Return the [x, y] coordinate for the center point of the cell that contains the specified text.  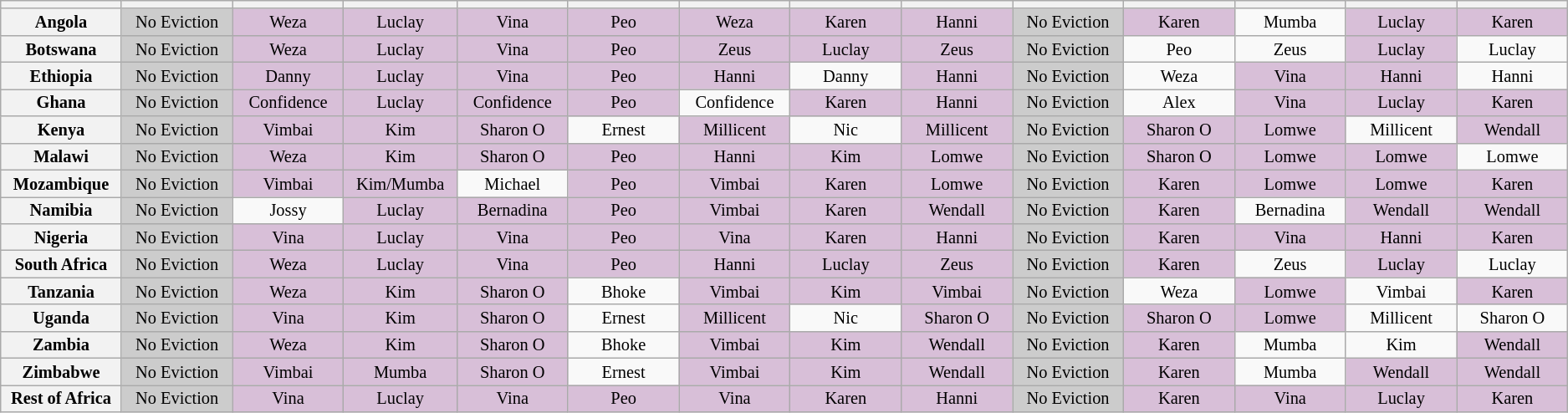
Michael [512, 183]
Tanzania [61, 291]
South Africa [61, 263]
Jossy [288, 210]
Zimbabwe [61, 371]
Kim/Mumba [400, 183]
Malawi [61, 156]
Kenya [61, 130]
Alex [1179, 102]
Ghana [61, 102]
Angola [61, 22]
Ethiopia [61, 75]
Mozambique [61, 183]
Botswana [61, 48]
Uganda [61, 318]
Nigeria [61, 237]
Zambia [61, 344]
Namibia [61, 210]
Rest of Africa [61, 398]
